Output the [x, y] coordinate of the center of the cell containing the given text.  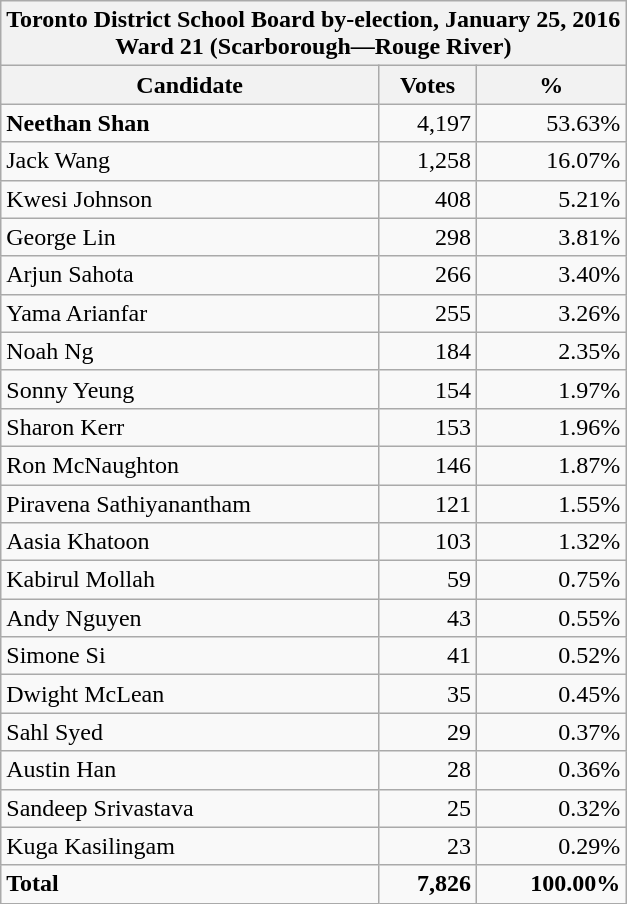
Kwesi Johnson [190, 199]
0.36% [550, 770]
255 [428, 313]
Candidate [190, 85]
0.29% [550, 846]
3.26% [550, 313]
Noah Ng [190, 351]
Neethan Shan [190, 123]
1.97% [550, 389]
Ron McNaughton [190, 465]
Piravena Sathiyanantham [190, 503]
1.96% [550, 427]
1.55% [550, 503]
0.55% [550, 618]
0.37% [550, 732]
Sandeep Srivastava [190, 808]
7,826 [428, 884]
Dwight McLean [190, 694]
1,258 [428, 161]
184 [428, 351]
Yama Arianfar [190, 313]
Total [190, 884]
25 [428, 808]
23 [428, 846]
0.32% [550, 808]
Toronto District School Board by-election, January 25, 2016Ward 21 (Scarborough—Rouge River) [314, 34]
Simone Si [190, 656]
4,197 [428, 123]
408 [428, 199]
3.81% [550, 237]
266 [428, 275]
41 [428, 656]
2.35% [550, 351]
146 [428, 465]
1.87% [550, 465]
Kabirul Mollah [190, 580]
Kuga Kasilingam [190, 846]
29 [428, 732]
35 [428, 694]
16.07% [550, 161]
Sahl Syed [190, 732]
Sonny Yeung [190, 389]
298 [428, 237]
3.40% [550, 275]
0.52% [550, 656]
George Lin [190, 237]
Andy Nguyen [190, 618]
153 [428, 427]
154 [428, 389]
Aasia Khatoon [190, 542]
0.75% [550, 580]
Jack Wang [190, 161]
53.63% [550, 123]
Votes [428, 85]
28 [428, 770]
Austin Han [190, 770]
59 [428, 580]
100.00% [550, 884]
Sharon Kerr [190, 427]
43 [428, 618]
5.21% [550, 199]
103 [428, 542]
% [550, 85]
1.32% [550, 542]
0.45% [550, 694]
Arjun Sahota [190, 275]
121 [428, 503]
